Capture the cell that displays the provided text and extract its (x, y) central coordinate. 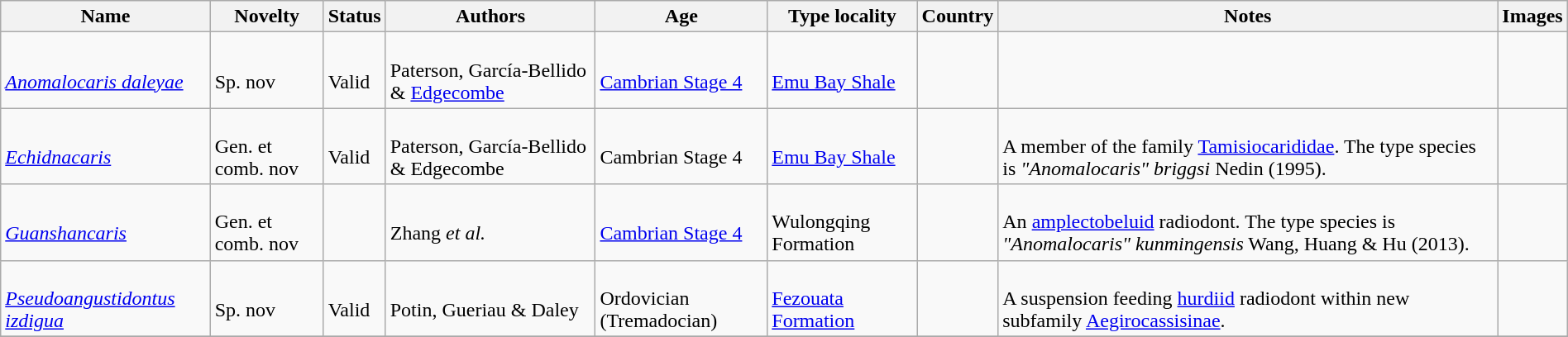
Potin, Gueriau & Daley (490, 298)
Authors (490, 17)
Wulongqing Formation (842, 222)
Zhang et al. (490, 222)
Status (354, 17)
Age (681, 17)
Type locality (842, 17)
Pseudoangustidontus izdigua (106, 298)
Name (106, 17)
An amplectobeluid radiodont. The type species is "Anomalocaris" kunmingensis Wang, Huang & Hu (2013). (1248, 222)
A suspension feeding hurdiid radiodont within new subfamily Aegirocassisinae. (1248, 298)
Fezouata Formation (842, 298)
Images (1532, 17)
Novelty (266, 17)
A member of the family Tamisiocarididae. The type species is "Anomalocaris" briggsi Nedin (1995). (1248, 146)
Anomalocaris daleyae (106, 70)
Echidnacaris (106, 146)
Country (958, 17)
Guanshancaris (106, 222)
Notes (1248, 17)
Ordovician (Tremadocian) (681, 298)
